Return [x, y] of the center of cell containing provided text 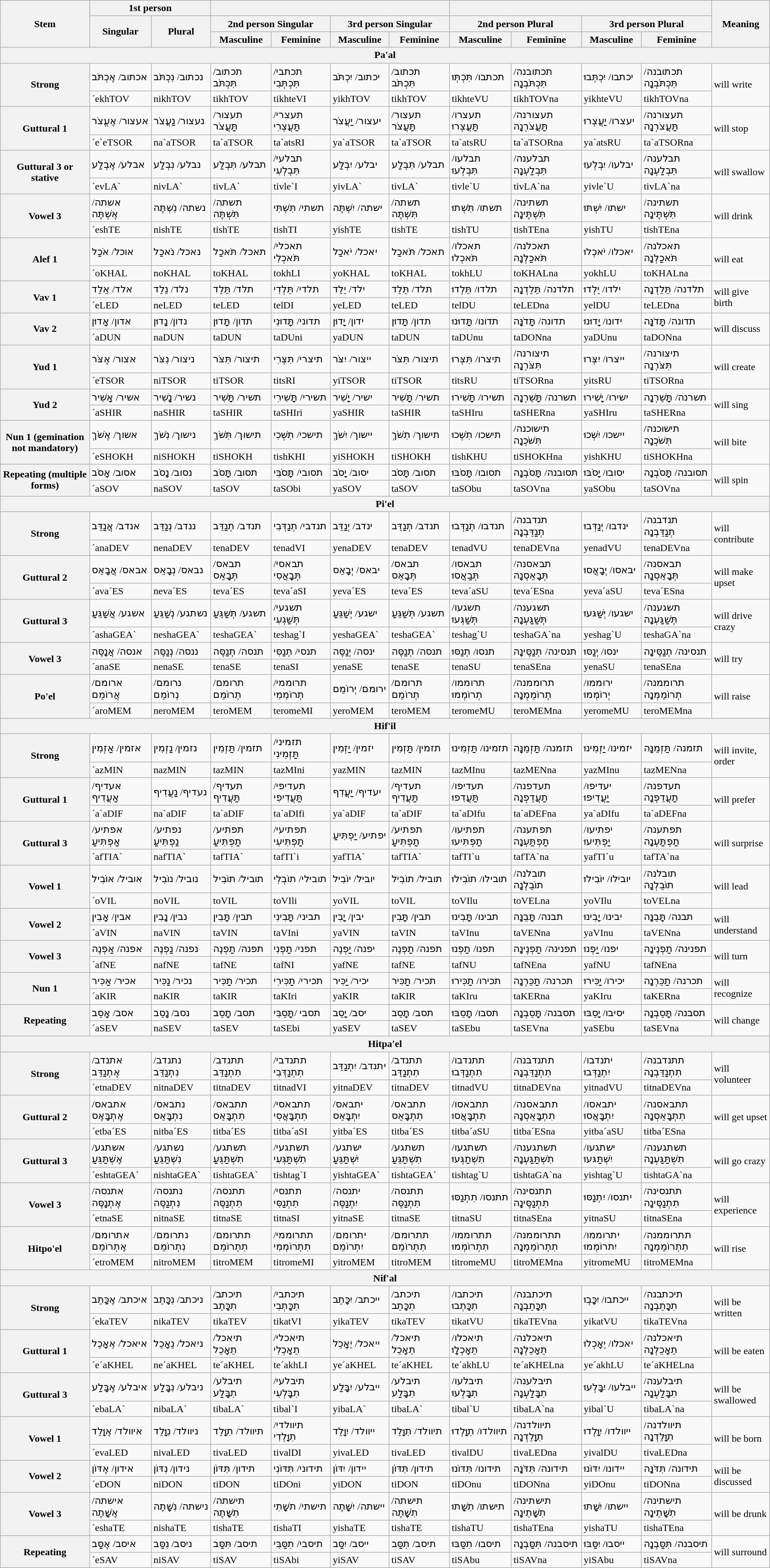
tafNU [480, 964]
תשתגעי/ תִשְׁתַּגְּעִי [301, 1153]
תתבאסי/ תִתְבָּאֲסִי [301, 1109]
toVIlu [480, 901]
´eshtaGEA` [121, 1175]
yafTI`u [611, 857]
יפנו/ יַפְנוּ [611, 949]
תיסב/ תִסַּב [420, 1544]
titromeMI [301, 1262]
נבין/ נָבִין [181, 917]
יתבאס/ יִתְבָּאֵס [359, 1109]
ne´aKHEL [181, 1365]
נתנסה/ נִתְנַסֶּה [181, 1197]
will surround [740, 1552]
יפנה/ יַפְנֶה [359, 949]
יבין/ יָבִין [359, 917]
yafNU [611, 964]
ייוולד/ יִוָּלֵד [359, 1431]
nafNE [181, 964]
´aSOV [121, 488]
yoVIlu [611, 901]
תיאכלי/ תֵאָכְלִי [301, 1343]
תיסב/ תִּסַּב [241, 1544]
ניוולד/ נִוָּלֵד [181, 1431]
ya`aDIF [359, 813]
תובילו/ תוֹבִילוּ [480, 879]
יאכלו/ יֵאָכְלוּ [611, 1343]
ya`aDIfu [611, 813]
יבאס/ יְבָאֵס [359, 570]
nenaDEV [181, 547]
תישתו/ תִשָּׁתוּ [480, 1506]
תשגעו/ תְּשַׁגְּעוּ [480, 613]
יידונו/ יִדּוֹנוּ [611, 1468]
תשגעי/ תְּשַׁגְעִי [301, 613]
will change [740, 1020]
ייכתבו/ יִכָּבְוּ [611, 1299]
yeromeMU [611, 710]
אפנה/ אַפְנֶה [121, 949]
אוביל/ אוֹבִיל [121, 879]
yaKIR [359, 996]
´eTSOR [121, 381]
ניבלע/ נִבָּלַע [181, 1387]
´eDON [121, 1484]
תשתו/ תִּשְׁתוּ [480, 208]
ישיר/ יָשִׁיר [359, 397]
´eLED [121, 305]
אסוב/ אָסֹב [121, 472]
´etnaDEV [121, 1088]
´e´aKHEL [121, 1365]
yishTE [359, 229]
yishtaGEA` [359, 1175]
will get upset [740, 1117]
יאכל/ יֹאכַל [359, 252]
yitnadVU [611, 1088]
ינדבו/ יְנַדְּבוּ [611, 526]
ננדב/ נְנַדֵּב [181, 526]
nafTIA` [181, 857]
yeva´aSU [611, 591]
תדוני/ תָּדוּנִי [301, 321]
yivle`U [611, 186]
tokhLU [480, 273]
תישכי/ תִשְּׁכִי [301, 435]
תתרוממו/ תִתְרוֹמְמוּ [480, 1240]
´etnaSE [121, 1218]
תסובו/ תָּסֹבּוּ [480, 472]
תלדי/ תֵּלְדִי [301, 290]
ינסו/ יְנַסּוּ [611, 651]
yafTIA` [359, 857]
tishaTI [301, 1528]
יכירו/ יַכִּירוּ [611, 980]
ייסבו/ יִסַּבּוּ [611, 1544]
יישתה/ יִשָּׁתֶה [359, 1506]
יתרומם/ יִתְרוֹמֵם [359, 1240]
taSEbi [301, 1028]
אידון/ אֶדּוֹן [121, 1468]
יישתו/ יִשָּׁתוּ [611, 1506]
tibal`U [480, 1409]
נלד/ נֵלֵד [181, 290]
אזמין/ אַזְמִין [121, 748]
ta`aDIfi [301, 813]
yitba´ES [359, 1131]
na`aTSOR [181, 142]
תאכלו/ תֹּאכְלוּ [480, 252]
Nun 1 (gemination not mandatory) [45, 442]
taVIni [301, 933]
יישוך/ יִשֹּׁךְ [359, 435]
ניכתב/ נִכָּתֵב [181, 1299]
יעצור/ יַעֲצֹר [359, 120]
noKHAL [181, 273]
´aSEV [121, 1028]
nikhTOV [181, 99]
Pi'el [385, 504]
3rd person Singular [390, 24]
will be drunk [740, 1514]
אתנסה/ אֶתְנָסֶּה [121, 1197]
יסיבו/ יָסֵבּוּ [611, 1012]
nibaLA` [181, 1409]
יכתבו/ יִכְתְּבוּ [611, 77]
titnaSI [301, 1218]
ישתגעו/ יִשְׁתַּגּעוּ [611, 1153]
yiDON [359, 1484]
תיוולדו/ תִוָּלְדוּ [480, 1431]
אבלע/ אֶבְלַע [121, 164]
תזמיני/ תַּזְמִינִי [301, 748]
1st person [151, 8]
אתבאס/ אֶתְבָּאֶס [121, 1109]
yeLED [359, 305]
נאכל/ נֹאכַל [181, 252]
yitnaSE [359, 1218]
אדון/ אָדוּן [121, 321]
will give birth [740, 297]
תיצרי/ תִּצְּרִי [301, 359]
taSObi [301, 488]
יעצרו/ יַעֲצְרוּ [611, 120]
niSAV [181, 1560]
will prefer [740, 799]
יזמין/ יַזְמִין [359, 748]
will surprise [740, 843]
yaDUN [359, 337]
titromeMU [480, 1262]
ארומם/ אֲרוֹמֵם [121, 688]
תתנדבו/ תִתְנַדְּבוּ [480, 1066]
תשירי/ תָּשִׁירִי [301, 397]
will write [740, 85]
נפנה/ נַפְנֶה [181, 949]
ייצור/ יִצֹּר [359, 359]
naVIN [181, 933]
yishTU [611, 229]
תתנסו/ תִתְנַסּוּ [480, 1197]
yitnaSU [611, 1218]
ya`aTSOR [359, 142]
´etba´ES [121, 1131]
תתבאסו/ תִתְבָּאֲסוּ [480, 1109]
יאכלו/ יֹאכְלוּ [611, 252]
will drive crazy [740, 621]
תידונו/ תִּדּוֹנוּ [480, 1468]
yoVIL [359, 901]
tazMIni [301, 770]
niDON [181, 1484]
יסובו/ יָסֹבּוּ [611, 472]
will be written [740, 1307]
אשיר/ אָשִׁיר [121, 397]
נכתוב/ נִכְתֹּב [181, 77]
תלדו/ תֵּלְדוּ [480, 290]
יכיר/ יַכִּיר [359, 980]
yitroMEM [359, 1262]
will swallow [740, 172]
will rise [740, 1248]
יכתוב/ יִכְתֹּב [359, 77]
יבאסו/ יְבָאֲסוּ [611, 570]
תזמינו/ תַּזְמִינוּ [480, 748]
אנדב/ אֲנַדֵּב [121, 526]
will be swallowed [740, 1395]
nishtaGEA` [181, 1175]
איסב/ אֶסַּב [121, 1544]
will try [740, 659]
יתבאסו/ יִתְבָּאֲסוּ [611, 1109]
titnadVU [480, 1088]
תבאסי/ תְּבָאֲסִי [301, 570]
Meaning [740, 24]
אנסה/ אֲנָסֶּה [121, 651]
nivLA` [181, 186]
titnadVI [301, 1088]
´aSHIR [121, 413]
tibal`I [301, 1409]
yibaLA` [359, 1409]
תידוני/ תִּדּוֹנִי [301, 1468]
ינדב/ יְנַדֵּב [359, 526]
תסובי/ תָּסֹבִּי [301, 472]
יסוב/ יָסֹב [359, 472]
תיסבי/ תִסַּבִּי [301, 1544]
ייוולדו/ יִוָּלְדוּ [611, 1431]
תעצרי/ תַּעֲצְרִי [301, 120]
ידון/ יָדוּן [359, 321]
תבינו/ תָּבִינוּ [480, 917]
תפנו/ תַפְנוּ [480, 949]
ייצרו/ יִצְּרוּ [611, 359]
will spin [740, 480]
yaKIru [611, 996]
ta`atsRU [480, 142]
´afNE [121, 964]
נבלע/ נִבְלַע [181, 164]
yaVIN [359, 933]
יעדיף/ יַעֲדִף [359, 792]
tenaSI [301, 667]
Stem [45, 24]
yitromeMU [611, 1262]
ישירו/ יָשִׁירוּ [611, 397]
will be eaten [740, 1351]
tiDOni [301, 1484]
toVIli [301, 901]
נעצור/ נַעֲצֹר [181, 120]
תכתבי/ תִּכְתְּבִי [301, 77]
תסבי /תָּסֵבִּי [301, 1012]
´a`aDIF [121, 813]
אכתוב/ אֶכְתֹּב [121, 77]
תכירו/ תַכִּירוּ [480, 980]
tivle`I [301, 186]
אוכל/ אֹכַל [121, 252]
אבאס/ אֲבָאֵס [121, 570]
תביני/ תָּבִינִי [301, 917]
תרוממו/ תְרוֹמְמוּ [480, 688]
Plural [181, 32]
teva´aSI [301, 591]
תיסבו/ תִסַּבּוּ [480, 1544]
will bite [740, 442]
אתנדב/ אֶתְנַדֵּב [121, 1066]
נדון/ נָדוּן [181, 321]
יישכו/ יִשְּׁכוּ [611, 435]
yitba´aSU [611, 1131]
titnaSU [480, 1218]
תבלעו/ תִּבְלְעוּ [480, 164]
אשוך/ אֶשֹּׁךְ [121, 435]
ייבלע/ יִבָּלַע [359, 1387]
naSHIR [181, 413]
teva´aSU [480, 591]
תבלעי/ תִּבְלְעִי [301, 164]
taSEbu [480, 1028]
nitba´ES [181, 1131]
´evaLED [121, 1452]
נשתגע/ נְשַׁגֵּעַ [181, 613]
ישגעו/ יְשַׁגּעוּ [611, 613]
3rd person Plural [647, 24]
tikatVI [301, 1321]
will be born [740, 1438]
tishtag`I [301, 1175]
ta`aDIfu [480, 813]
תנסי/ תְנַסִּי [301, 651]
will lead [740, 887]
תתנסי/ תִתְנַסִּי [301, 1197]
tivalDU [480, 1452]
נישתה/ נִשָּׁתֶה [181, 1506]
תפני/ תַפְנִי [301, 949]
יתנסה/ יִתְנַסֶּה [359, 1197]
ייבלעו/ יִבָּלְעוּ [611, 1387]
will create [740, 367]
yeva´ES [359, 591]
will turn [740, 957]
´etroMEM [121, 1262]
תבאסו/ תְּבַאֲסוּ [480, 570]
Alef 1 [45, 259]
yikaTEV [359, 1321]
Hitpo'el [45, 1248]
yiDOnu [611, 1484]
tenadVU [480, 547]
איבלע/ אֶבָּלַע [121, 1387]
תיבלעי/ תִבָּלְעִי [301, 1387]
yaSHIR [359, 413]
תנדבו/ תְנַדְּבוּ [480, 526]
yiSHOKH [359, 456]
אשגע/ אֲשַׁגֵּעַ [121, 613]
´aVIN [121, 933]
yaSEV [359, 1028]
ya`atsRU [611, 142]
אשתה/ אֶשְׁתֶּה [121, 208]
will understand [740, 924]
neva´ES [181, 591]
תעדיפי/ תַּעֲדִיפִי [301, 792]
yenaSU [611, 667]
נסב/ נָסֵב [181, 1012]
אעדיף/ אַעֲדִיף [121, 792]
tafTI`i [301, 857]
nenaSE [181, 667]
yishaTU [611, 1528]
tishKHI [301, 456]
Yud 2 [45, 405]
Yud 1 [45, 367]
תובילי/ תוֹבְלִי [301, 879]
נתבאס/ נִתְבָּאֵס [181, 1109]
תיכתבי/ תִכָּתְבִי [301, 1299]
Pa'al [385, 55]
איאכל/ אֵאָכֵל [121, 1343]
נכיר/ נַכִּיר [181, 980]
´aroMEM [121, 710]
יתרוממו/ יִתרוֹמְמוּ [611, 1240]
´e`eTSOR [121, 142]
ye´akhLU [611, 1365]
tikhteVI [301, 99]
יבלע/ יִבְלַע [359, 164]
´oVIL [121, 901]
אישתה/ אֶשָּׁתֶה [121, 1506]
תתנדבי/ תִתְנַדְּבִי [301, 1066]
tenadVI [301, 547]
2nd person Singular [271, 24]
yafNE [359, 964]
yikhTOV [359, 99]
יתנדבו/ יִתְנַדְּבוּ [611, 1066]
will stop [740, 128]
telDU [480, 305]
Hitpa'el [385, 1044]
niTSOR [181, 381]
teshag`I [301, 635]
tokhLI [301, 273]
taKIru [480, 996]
Po'el [45, 696]
taSObu [480, 488]
Nif'al [385, 1278]
yaDUnu [611, 337]
יובילו/ יוֹבִילוּ [611, 879]
nishaTE [181, 1528]
תרוממי/ תְרוֹמְמִי [301, 688]
yiTSOR [359, 381]
teromeMU [480, 710]
taSHIri [301, 413]
yeshag`U [611, 635]
naDUN [181, 337]
ירומם/ יְרוֹמֵם [359, 688]
´ekhTOV [121, 99]
ילד/ יֵלֵד [359, 290]
yishaTE [359, 1528]
titba´aSU [480, 1131]
yishtag`U [611, 1175]
תיצרו/ תִּצְּרוּ [480, 359]
yenaDEV [359, 547]
nikaTEV [181, 1321]
´eshaTE [121, 1528]
´aDUN [121, 337]
teshag`U [480, 635]
will eat [740, 259]
נבאס/ נְבָאֵס [181, 570]
ישתגע/ יִשְׁתַּגֵּעַ [359, 1153]
tishTU [480, 229]
nitroMEM [181, 1262]
´anaSE [121, 667]
תכירי/ תַכִּירִי [301, 980]
ניצור/ נִצֹּר [181, 359]
Vav 1 [45, 297]
יבלעו/ יִבְלְעוּ [611, 164]
אסב/ אָסֵב [121, 1012]
yivalDU [611, 1452]
nitnaDEV [181, 1088]
taVInu [480, 933]
תעדיפו/ תַּעֲדִפוּ [480, 792]
te´akhLU [480, 1365]
Vav 2 [45, 329]
תסבו/ תָסֵבּוּ [480, 1012]
yazMIN [359, 770]
tishaTU [480, 1528]
tiSAbi [301, 1560]
neLED [181, 305]
niSHOKH [181, 456]
תשתי/ תִּשְׁתִּי [301, 208]
יסב/ יָסֵב [359, 1012]
will make upset [740, 577]
אתרומם/ אֶתְרוֹמֵם [121, 1240]
Hif'il [385, 726]
ישתה/ יִשְׁתֶּה [359, 208]
will raise [740, 696]
yikhteVU [611, 99]
ניאכל/ נֵאָכֵל [181, 1343]
אפתיע/ אַפְתִּיעַ [121, 835]
יעדיפו/ יַעֲדִיפוּ [611, 792]
´aKIR [121, 996]
teromeMI [301, 710]
titsRU [480, 381]
naSOV [181, 488]
yeroMEM [359, 710]
tikatVU [480, 1321]
will invite, order [740, 756]
noVIL [181, 901]
tenaSU [480, 667]
תישוך/ תִּשֹּׁךְ [241, 435]
yishKHU [611, 456]
yoKHAL [359, 273]
nishTE [181, 229]
תישוך/ תִשֹּׁךְ [420, 435]
ta`atsRI [301, 142]
תאכלי/ תֹּאכְלִי [301, 252]
ייאכל/ יֵאָכֵל [359, 1343]
תיאכלו/ תֵאָכְלָוּ [480, 1343]
will go crazy [740, 1161]
tivle`U [480, 186]
yitnaDEV [359, 1088]
´anaDEV [121, 547]
na`aDIF [181, 813]
naKIR [181, 996]
Nun 1 [45, 988]
נסוב/ נָסֹב [181, 472]
yaSOV [359, 488]
ידונו/ יָדוּנוּ [611, 321]
נזמין/ נַזְמִין [181, 748]
yaSHIru [611, 413]
´ebaLA` [121, 1409]
yazMInu [611, 770]
taDUnu [480, 337]
יפתיע/ יַפְתִּיעַ [359, 835]
ניסב/ נִסַּב [181, 1544]
neshaGEA` [181, 635]
ye´aKHEL [359, 1365]
te´akhLI [301, 1365]
´eSHOKH [121, 456]
אשתגע/ אֶשְׁתַּגֵּעַ [121, 1153]
yiSAV [359, 1560]
´oKHAL [121, 273]
will recognize [740, 988]
yenaSE [359, 667]
yikatVU [611, 1321]
yeshaGEA` [359, 635]
תישתי/ תשָּׁתִי [301, 1506]
´ashaGEA` [121, 635]
taKIri [301, 996]
yibal`U [611, 1409]
yaVInu [611, 933]
tiSAbu [480, 1560]
יתנסו/ יִתְנַסּוּ [611, 1197]
ננסה/ נְנַסֶּה [181, 651]
will drink [740, 215]
תיבלעו/ תִבָּלְעוּ [480, 1387]
ייכתב/ יִכָּתֵב [359, 1299]
אבין/ אָבִין [121, 917]
ישגע/ יְשַׁגֵּעַ [359, 613]
will experience [740, 1204]
will contribute [740, 533]
נרומם/ נְרוֹמֵם [181, 688]
נשיר/ נָשִׁיר [181, 397]
2nd person Plural [516, 24]
נעדיף/ נַעֲדִיף [181, 792]
tishKHU [480, 456]
will discuss [740, 329]
נתנדב/ נִתְנַדֵּב [181, 1066]
nazMIN [181, 770]
yiSAbu [611, 1560]
yivLA` [359, 186]
אכיר/ אַכִּיר [121, 980]
´eshTE [121, 229]
תנסו/ תְנַסּוּ [480, 651]
titba´aSI [301, 1131]
נשתה/ נִשְׁתֶּה [181, 208]
´azMIN [121, 770]
ילדו/ יֵלְדוּ [611, 290]
יזמינו/ יַזְמִינוּ [611, 748]
נתרומם/ נִתְרוֹמֵם [181, 1240]
titsRI [301, 381]
will volunteer [740, 1074]
Guttural 3 or stative [45, 172]
נשתגע/ נִשְׁתַּגֵּעַ [181, 1153]
אעצור/ אֶעֱצֹר [121, 120]
יידון/ יִדּוֹן [359, 1468]
yokhLU [611, 273]
נידון/ נִדּוֹן [181, 1468]
תיוולדי/ תִוָּלְדִי [301, 1431]
יבינו/ יָבִינוּ [611, 917]
nitnaSE [181, 1218]
taDUni [301, 337]
´ekaTEV [121, 1321]
naSEV [181, 1028]
Repeating (multiple forms) [45, 480]
תנדבי/ תְנַדְּבִי [301, 526]
tishTI [301, 229]
תפתיעי/ תַפְתִּיעִי [301, 835]
´ava´ES [121, 591]
יתנדב/ יִתְנַדֵּב [359, 1066]
tazMInu [480, 770]
yaSObu [611, 488]
ייסב/ יִסַּב [359, 1544]
´afTIA` [121, 857]
´eSAV [121, 1560]
neroMEM [181, 710]
ינסה/ יְנַסֶּה [359, 651]
תיכתבו/ תִכָּתְבוּ [480, 1299]
tafTI`u [480, 857]
Singular [121, 32]
will sing [740, 405]
will be discussed [740, 1476]
אלד/ אֵלֵד [121, 290]
יפתיעו/ יַפְתִּיעוּ [611, 835]
tiDOnu [480, 1484]
תשירו/ תָּשִׁירוּ [480, 397]
יוביל/ יוֹבִיל [359, 879]
איוולד/ אֶוָּלֵד [121, 1431]
תכתבו/ תִּכְתְּוּ [480, 77]
ירוממו/ יְרוֹמְמוּ [611, 688]
telDI [301, 305]
yitsRU [611, 381]
איכתב/ אֶכָּתֵב [121, 1299]
תשתגעו/ תִשְׁתַגְּעוּ [480, 1153]
´evLA` [121, 186]
תפתיעו/ תַפְתִּיעוּ [480, 835]
tafNI [301, 964]
tikhteVU [480, 99]
yelDU [611, 305]
תתרוממי/ תִתְרוֹמְמִי [301, 1240]
yenadVU [611, 547]
תישכו/ תִשְּׁכוּ [480, 435]
תעצרו/ תַּעֲצְרוּ [480, 120]
nivaLED [181, 1452]
תדונו/ תָּדוּנוּ [480, 321]
tivalDI [301, 1452]
yaSEbu [611, 1028]
נפתיע/ נַפְתִּיעַ [181, 835]
אצור/ אֶצֹּר [121, 359]
tishtag`U [480, 1175]
ישתו/ יִשְׁתּוּ [611, 208]
yivaLED [359, 1452]
נישוך/ נִשֹּׁךְ [181, 435]
נוביל/ נוֹבִיל [181, 879]
taSHIru [480, 413]
